Find where the given text appears and provide that cell's center as [x, y] coordinate. 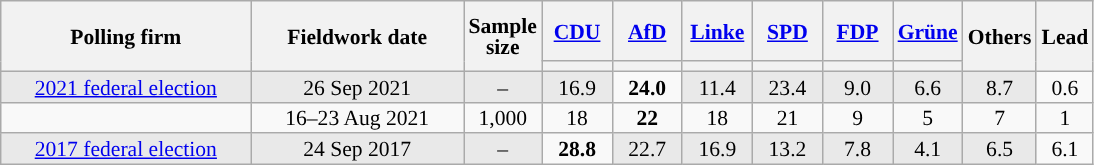
21 [787, 118]
Polling firm [126, 36]
13.2 [787, 150]
Fieldwork date [358, 36]
8.7 [1000, 86]
0.6 [1064, 86]
FDP [857, 31]
26 Sep 2021 [358, 86]
24 Sep 2017 [358, 150]
9 [857, 118]
22.7 [647, 150]
7.8 [857, 150]
1,000 [503, 118]
9.0 [857, 86]
4.1 [928, 150]
2017 federal election [126, 150]
5 [928, 118]
6.1 [1064, 150]
SPD [787, 31]
16–23 Aug 2021 [358, 118]
22 [647, 118]
24.0 [647, 86]
7 [1000, 118]
AfD [647, 31]
6.5 [1000, 150]
6.6 [928, 86]
Lead [1064, 36]
Others [1000, 36]
1 [1064, 118]
Linke [717, 31]
11.4 [717, 86]
2021 federal election [126, 86]
CDU [577, 31]
28.8 [577, 150]
Grüne [928, 31]
23.4 [787, 86]
Samplesize [503, 36]
